Determine the (x, y) coordinate at the center of the cell enclosing the given text.  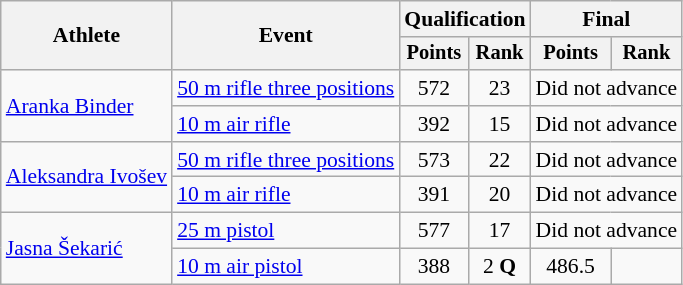
20 (500, 195)
25 m pistol (286, 231)
22 (500, 160)
572 (434, 88)
486.5 (571, 267)
Event (286, 36)
Aleksandra Ivošev (86, 178)
15 (500, 124)
573 (434, 160)
388 (434, 267)
23 (500, 88)
577 (434, 231)
Jasna Šekarić (86, 248)
391 (434, 195)
392 (434, 124)
2 Q (500, 267)
Qualification (464, 19)
17 (500, 231)
Final (607, 19)
10 m air pistol (286, 267)
Athlete (86, 36)
Aranka Binder (86, 106)
